Locate the cell with the specified text and output its (x, y) center coordinate. 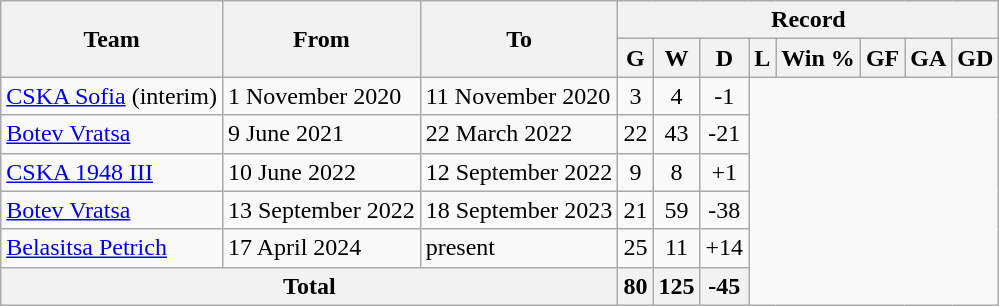
From (321, 39)
18 September 2023 (519, 210)
Belasitsa Petrich (112, 248)
+14 (724, 248)
W (676, 58)
-1 (724, 96)
13 September 2022 (321, 210)
-38 (724, 210)
8 (676, 172)
+1 (724, 172)
D (724, 58)
4 (676, 96)
3 (636, 96)
Record (808, 20)
GF (882, 58)
Win % (818, 58)
1 November 2020 (321, 96)
125 (676, 286)
80 (636, 286)
22 (636, 134)
10 June 2022 (321, 172)
21 (636, 210)
59 (676, 210)
25 (636, 248)
Team (112, 39)
G (636, 58)
To (519, 39)
17 April 2024 (321, 248)
22 March 2022 (519, 134)
L (762, 58)
GD (976, 58)
9 June 2021 (321, 134)
GA (928, 58)
-45 (724, 286)
9 (636, 172)
present (519, 248)
11 November 2020 (519, 96)
CSKA Sofia (interim) (112, 96)
-21 (724, 134)
Total (310, 286)
11 (676, 248)
43 (676, 134)
CSKA 1948 III (112, 172)
12 September 2022 (519, 172)
